Return the (x, y) coordinate for the center point of the cell that contains the specified text.  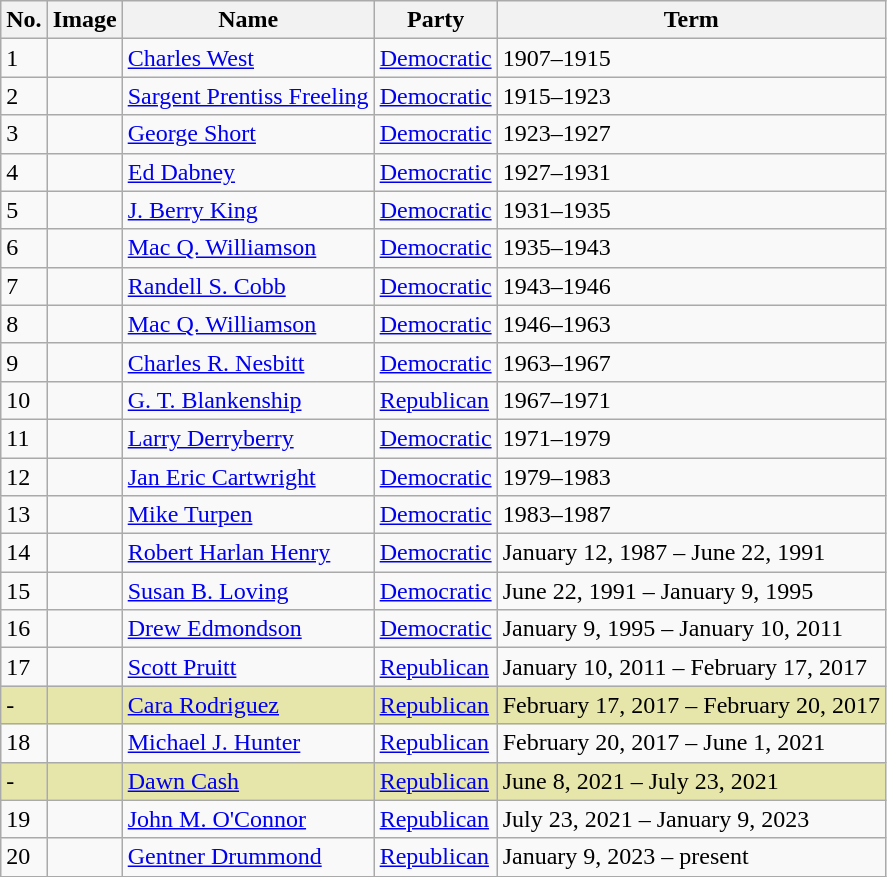
Term (691, 20)
Name (248, 20)
7 (24, 286)
Scott Pruitt (248, 667)
Cara Rodriguez (248, 705)
1927–1931 (691, 172)
17 (24, 667)
G. T. Blankenship (248, 400)
Susan B. Loving (248, 591)
June 22, 1991 – January 9, 1995 (691, 591)
Gentner Drummond (248, 857)
13 (24, 515)
Jan Eric Cartwright (248, 477)
1943–1946 (691, 286)
Image (84, 20)
Mike Turpen (248, 515)
January 9, 1995 – January 10, 2011 (691, 629)
1963–1967 (691, 362)
4 (24, 172)
11 (24, 438)
1935–1943 (691, 248)
1983–1987 (691, 515)
1915–1923 (691, 96)
20 (24, 857)
John M. O'Connor (248, 819)
January 9, 2023 – present (691, 857)
1971–1979 (691, 438)
14 (24, 553)
J. Berry King (248, 210)
Dawn Cash (248, 781)
6 (24, 248)
February 17, 2017 – February 20, 2017 (691, 705)
Robert Harlan Henry (248, 553)
2 (24, 96)
Party (436, 20)
Randell S. Cobb (248, 286)
8 (24, 324)
15 (24, 591)
5 (24, 210)
3 (24, 134)
Michael J. Hunter (248, 743)
July 23, 2021 – January 9, 2023 (691, 819)
George Short (248, 134)
1907–1915 (691, 58)
1931–1935 (691, 210)
1979–1983 (691, 477)
Ed Dabney (248, 172)
January 12, 1987 – June 22, 1991 (691, 553)
No. (24, 20)
1923–1927 (691, 134)
12 (24, 477)
1967–1971 (691, 400)
1946–1963 (691, 324)
1 (24, 58)
February 20, 2017 – June 1, 2021 (691, 743)
10 (24, 400)
9 (24, 362)
June 8, 2021 – July 23, 2021 (691, 781)
Larry Derryberry (248, 438)
Charles West (248, 58)
16 (24, 629)
Drew Edmondson (248, 629)
Sargent Prentiss Freeling (248, 96)
Charles R. Nesbitt (248, 362)
18 (24, 743)
January 10, 2011 – February 17, 2017 (691, 667)
19 (24, 819)
